Capture the cell that displays the provided text and extract its (X, Y) central coordinate. 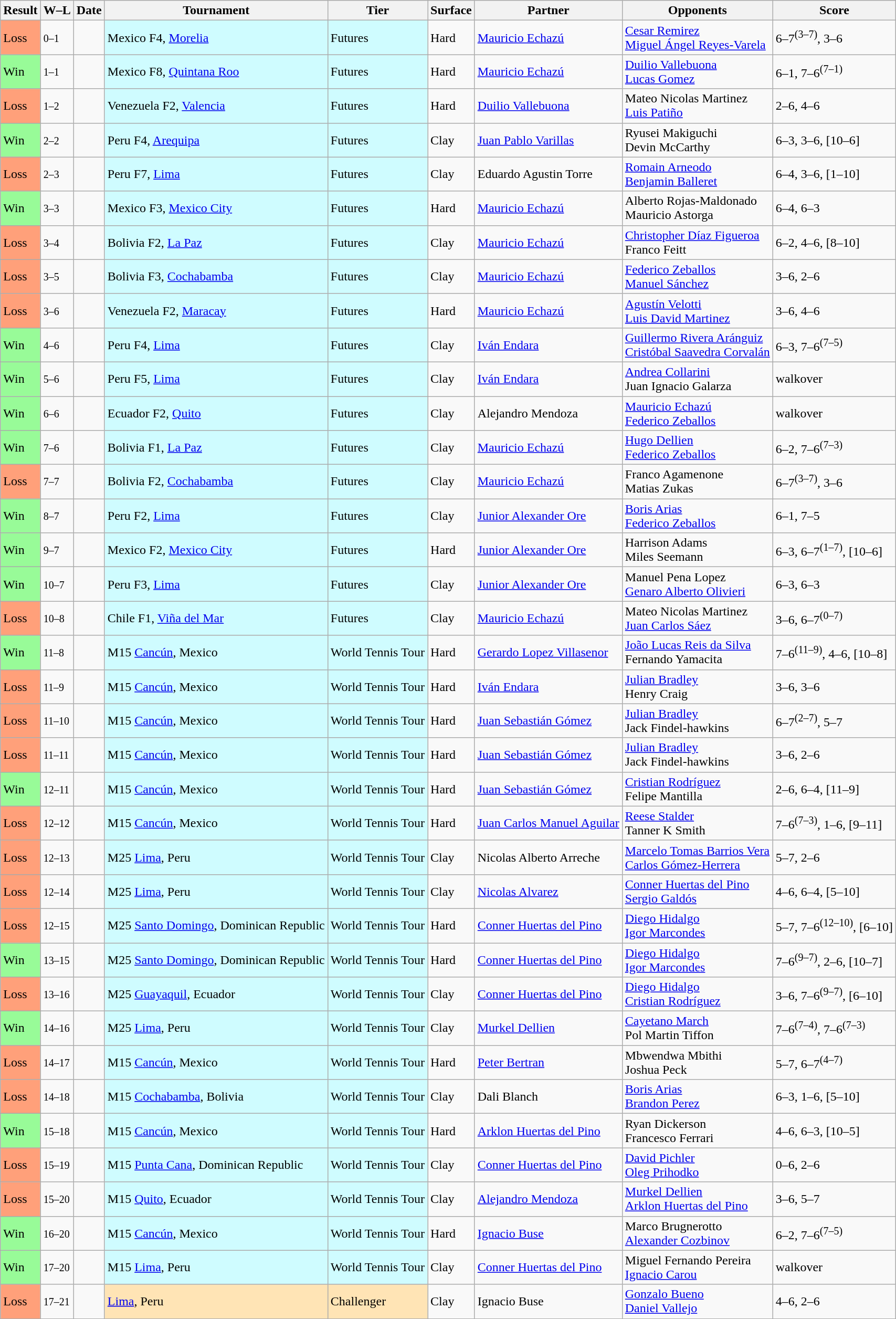
Mexico F4, Morelia (216, 38)
Federico Zeballos Manuel Sánchez (697, 276)
16–20 (57, 1233)
Bolivia F3, Cochabamba (216, 276)
Gonzalo Bueno Daniel Vallejo (697, 1301)
1–1 (57, 71)
13–15 (57, 960)
Peru F5, Lima (216, 379)
Nicolas Alvarez (548, 892)
14–17 (57, 1063)
Franco Agamenone Matias Zukas (697, 482)
Peru F7, Lima (216, 174)
Tournament (216, 11)
5–7, 7–6(12–10), [6–10] (834, 925)
Score (834, 11)
6–3, 6–3 (834, 584)
Partner (548, 11)
15–18 (57, 1131)
Julian Bradley Henry Craig (697, 687)
Romain Arneodo Benjamin Balleret (697, 174)
M15 Quito, Ecuador (216, 1199)
Ecuador F2, Quito (216, 413)
Boris Arias Brandon Perez (697, 1096)
3–6 (57, 311)
Hugo Dellien Federico Zeballos (697, 447)
Ryusei Makiguchi Devin McCarthy (697, 140)
6–3, 7–6(7–5) (834, 344)
6–2, 7–6(7–3) (834, 447)
12–14 (57, 892)
M25 Guayaquil, Ecuador (216, 995)
12–15 (57, 925)
Juan Pablo Varillas (548, 140)
Mbwendwa Mbithi Joshua Peck (697, 1063)
5–7, 6–7(4–7) (834, 1063)
7–7 (57, 482)
10–7 (57, 584)
Lima, Peru (216, 1301)
João Lucas Reis da Silva Fernando Yamacita (697, 652)
0–1 (57, 38)
Peru F4, Lima (216, 344)
Mexico F2, Mexico City (216, 550)
Mateo Nicolas Martinez Juan Carlos Sáez (697, 619)
15–20 (57, 1199)
Mexico F3, Mexico City (216, 208)
11–11 (57, 755)
3–6, 7–6(9–7), [6–10] (834, 995)
Peter Bertran (548, 1063)
Challenger (377, 1301)
Bolivia F2, Cochabamba (216, 482)
17–20 (57, 1268)
Bolivia F2, La Paz (216, 243)
Dali Blanch (548, 1096)
6–2, 7–6(7–5) (834, 1233)
Surface (451, 11)
Murkel Dellien (548, 1028)
Bolivia F1, La Paz (216, 447)
4–6, 6–4, [5–10] (834, 892)
W–L (57, 11)
Peru F4, Arequipa (216, 140)
12–12 (57, 823)
M15 Punta Cana, Dominican Republic (216, 1165)
Mateo Nicolas Martinez Luis Patiño (697, 106)
Diego Hidalgo Cristian Rodríguez (697, 995)
9–7 (57, 550)
14–18 (57, 1096)
Venezuela F2, Maracay (216, 311)
13–16 (57, 995)
3–6, 6–7(0–7) (834, 619)
7–6 (57, 447)
Miguel Fernando Pereira Ignacio Carou (697, 1268)
3–6, 4–6 (834, 311)
Marcelo Tomas Barrios Vera Carlos Gómez-Herrera (697, 857)
6–3, 3–6, [10–6] (834, 140)
Mexico F8, Quintana Roo (216, 71)
Cesar Remirez Miguel Ángel Reyes-Varela (697, 38)
Duilio Vallebuona (548, 106)
3–5 (57, 276)
6–3, 1–6, [5–10] (834, 1096)
7–6(11–9), 4–6, [10–8] (834, 652)
6–4, 6–3 (834, 208)
3–3 (57, 208)
Peru F2, Lima (216, 516)
Manuel Pena Lopez Genaro Alberto Olivieri (697, 584)
Chile F1, Viña del Mar (216, 619)
Murkel Dellien Arklon Huertas del Pino (697, 1199)
Gerardo Lopez Villasenor (548, 652)
3–6, 3–6 (834, 687)
2–3 (57, 174)
Arklon Huertas del Pino (548, 1131)
4–6, 2–6 (834, 1301)
Alberto Rojas-Maldonado Mauricio Astorga (697, 208)
Peru F3, Lima (216, 584)
Cayetano March Pol Martin Tiffon (697, 1028)
11–10 (57, 720)
4–6, 6–3, [10–5] (834, 1131)
Marco Brugnerotto Alexander Cozbinov (697, 1233)
Nicolas Alberto Arreche (548, 857)
7–6(7–3), 1–6, [9–11] (834, 823)
Harrison Adams Miles Seemann (697, 550)
12–13 (57, 857)
Agustín Velotti Luis David Martinez (697, 311)
15–19 (57, 1165)
10–8 (57, 619)
14–16 (57, 1028)
6–6 (57, 413)
Juan Carlos Manuel Aguilar (548, 823)
8–7 (57, 516)
7–6(7–4), 7–6(7–3) (834, 1028)
3–6, 5–7 (834, 1199)
Eduardo Agustin Torre (548, 174)
6–3, 6–7(1–7), [10–6] (834, 550)
2–6, 6–4, [11–9] (834, 789)
6–2, 4–6, [8–10] (834, 243)
Date (89, 11)
4–6 (57, 344)
Venezuela F2, Valencia (216, 106)
Reese Stalder Tanner K Smith (697, 823)
Result (20, 11)
6–1, 7–5 (834, 516)
M15 Cochabamba, Bolivia (216, 1096)
Tier (377, 11)
7–6(9–7), 2–6, [10–7] (834, 960)
Duilio Vallebuona Lucas Gomez (697, 71)
0–6, 2–6 (834, 1165)
12–11 (57, 789)
17–21 (57, 1301)
6–1, 7–6(7–1) (834, 71)
Ryan Dickerson Francesco Ferrari (697, 1131)
3–4 (57, 243)
Boris Arias Federico Zeballos (697, 516)
1–2 (57, 106)
Christopher Díaz Figueroa Franco Feitt (697, 243)
6–4, 3–6, [1–10] (834, 174)
Guillermo Rivera Aránguiz Cristóbal Saavedra Corvalán (697, 344)
5–7, 2–6 (834, 857)
5–6 (57, 379)
Andrea Collarini Juan Ignacio Galarza (697, 379)
11–8 (57, 652)
M15 Lima, Peru (216, 1268)
6–7(2–7), 5–7 (834, 720)
11–9 (57, 687)
Mauricio Echazú Federico Zeballos (697, 413)
2–2 (57, 140)
Cristian Rodríguez Felipe Mantilla (697, 789)
Opponents (697, 11)
David Pichler Oleg Prihodko (697, 1165)
Conner Huertas del Pino Sergio Galdós (697, 892)
2–6, 4–6 (834, 106)
